Find where the given text appears and provide that cell's center as [X, Y] coordinate. 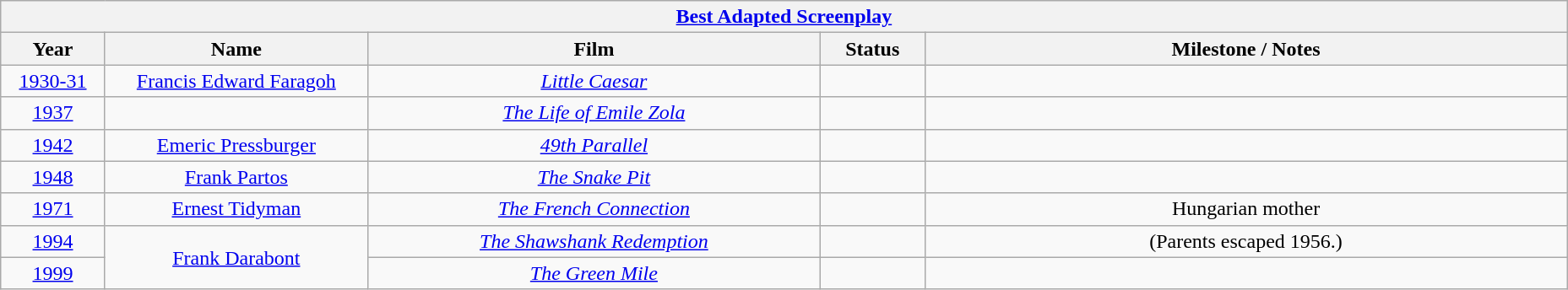
The Shawshank Redemption [594, 241]
The Snake Pit [594, 177]
Emeric Pressburger [236, 145]
The French Connection [594, 209]
Ernest Tidyman [236, 209]
Hungarian mother [1246, 209]
1937 [53, 113]
Status [872, 49]
Little Caesar [594, 81]
(Parents escaped 1956.) [1246, 241]
Francis Edward Faragoh [236, 81]
Best Adapted Screenplay [784, 17]
1948 [53, 177]
Film [594, 49]
1994 [53, 241]
1930-31 [53, 81]
49th Parallel [594, 145]
1999 [53, 273]
The Life of Emile Zola [594, 113]
Frank Darabont [236, 257]
1942 [53, 145]
Milestone / Notes [1246, 49]
Name [236, 49]
1971 [53, 209]
Year [53, 49]
The Green Mile [594, 273]
Frank Partos [236, 177]
